Detect which cell encompasses the target text, then output its [X, Y] center coordinate. 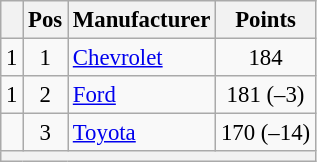
2 [46, 95]
Ford [142, 95]
3 [46, 133]
Manufacturer [142, 20]
181 (–3) [266, 95]
Pos [46, 20]
184 [266, 58]
170 (–14) [266, 133]
Points [266, 20]
Chevrolet [142, 58]
Toyota [142, 133]
